Find where the given text appears and provide that cell's center as [X, Y] coordinate. 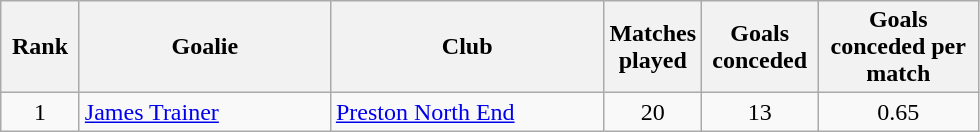
Goalie [204, 47]
20 [653, 112]
Goals conceded per match [898, 47]
James Trainer [204, 112]
Rank [40, 47]
13 [760, 112]
1 [40, 112]
Club [467, 47]
0.65 [898, 112]
Matches played [653, 47]
Preston North End [467, 112]
Goals conceded [760, 47]
